Output the [X, Y] coordinate of the center of the cell containing the given text.  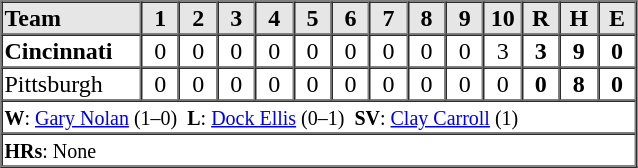
7 [388, 18]
2 [198, 18]
W: Gary Nolan (1–0) L: Dock Ellis (0–1) SV: Clay Carroll (1) [319, 116]
4 [274, 18]
H [579, 18]
Team [72, 18]
10 [503, 18]
6 [350, 18]
E [617, 18]
1 [160, 18]
HRs: None [319, 150]
Pittsburgh [72, 84]
Cincinnati [72, 50]
R [541, 18]
5 [312, 18]
